Provide the [x, y] coordinate of the cell's center where the given text is located.  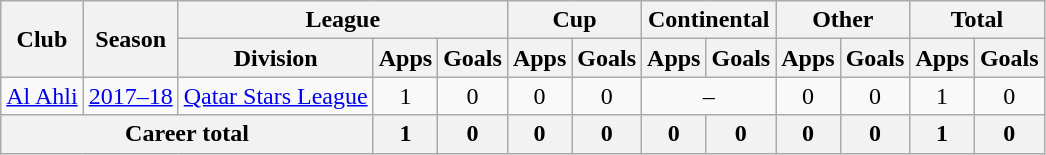
Season [130, 39]
Continental [709, 20]
Club [42, 39]
– [709, 96]
Al Ahli [42, 96]
Cup [574, 20]
Division [276, 58]
League [342, 20]
Qatar Stars League [276, 96]
2017–18 [130, 96]
Career total [187, 134]
Other [843, 20]
Total [977, 20]
